Provide the (X, Y) coordinate of the cell's center where the given text is located.  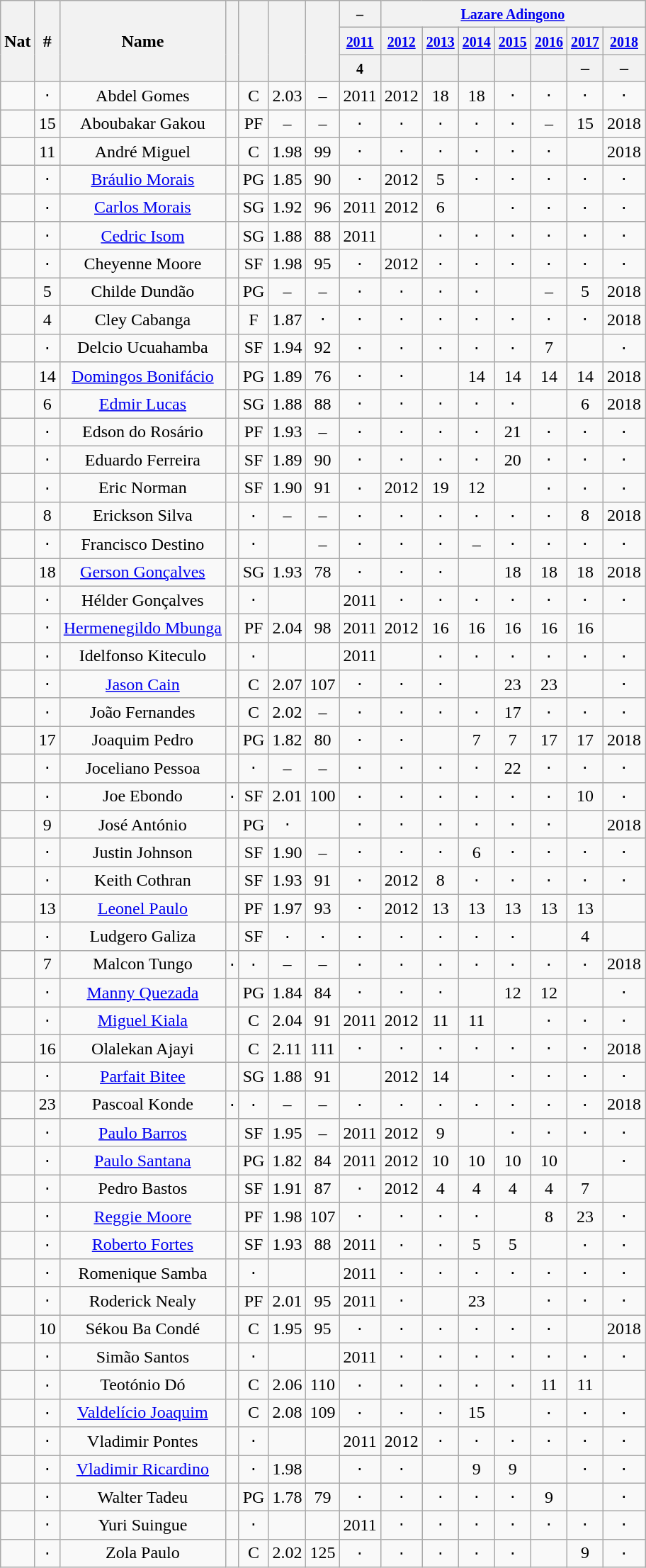
Justin Johnson (142, 852)
José António (142, 825)
2013 (441, 41)
96 (323, 208)
Bráulio Morais (142, 180)
Olalekan Ajayi (142, 1049)
1.78 (288, 1497)
Leonel Paulo (142, 908)
Domingos Bonifácio (142, 376)
2.06 (288, 1385)
111 (323, 1049)
Parfait Bitee (142, 1077)
Edmir Lucas (142, 404)
Teotónio Dó (142, 1385)
Eduardo Ferreira (142, 460)
Joe Ebondo (142, 796)
Reggie Moore (142, 1217)
2.11 (288, 1049)
Erickson Silva (142, 516)
Roberto Fortes (142, 1245)
1.92 (288, 208)
19 (441, 488)
1.97 (288, 908)
2014 (476, 41)
Paulo Santana (142, 1161)
Pascoal Konde (142, 1105)
Delcio Ucuahamba (142, 348)
Cheyenne Moore (142, 264)
93 (323, 908)
Roderick Nealy (142, 1301)
Edson do Rosário (142, 432)
1.94 (288, 348)
20 (513, 460)
Valdelício Joaquim (142, 1413)
110 (323, 1385)
100 (323, 796)
Paulo Barros (142, 1133)
João Fernandes (142, 712)
80 (323, 740)
79 (323, 1497)
Nat (18, 41)
Hélder Gonçalves (142, 600)
Pedro Bastos (142, 1189)
1.91 (288, 1189)
Simão Santos (142, 1357)
99 (323, 152)
Cley Cabanga (142, 320)
Aboubakar Gakou (142, 123)
Lazare Adingono (513, 14)
Hermenegildo Mbunga (142, 628)
Cedric Isom (142, 236)
78 (323, 573)
Idelfonso Kiteculo (142, 656)
Walter Tadeu (142, 1497)
125 (323, 1553)
92 (323, 348)
Joceliano Pessoa (142, 768)
Gerson Gonçalves (142, 573)
Vladimir Pontes (142, 1441)
22 (513, 768)
F (254, 320)
2017 (585, 41)
98 (323, 628)
87 (323, 1189)
Romenique Samba (142, 1273)
2015 (513, 41)
Ludgero Galiza (142, 937)
Zola Paulo (142, 1553)
Joaquim Pedro (142, 740)
# (47, 41)
2.03 (288, 96)
Yuri Suingue (142, 1525)
2.07 (288, 684)
André Miguel (142, 152)
Childe Dundão (142, 292)
1.85 (288, 180)
Vladimir Ricardino (142, 1470)
2016 (548, 41)
21 (513, 432)
Manny Quezada (142, 993)
Francisco Destino (142, 544)
Malcon Tungo (142, 964)
1.84 (288, 993)
Abdel Gomes (142, 96)
Sékou Ba Condé (142, 1329)
Name (142, 41)
Carlos Morais (142, 208)
Miguel Kiala (142, 1020)
Keith Cothran (142, 881)
1.87 (288, 320)
Eric Norman (142, 488)
Jason Cain (142, 684)
76 (323, 376)
109 (323, 1413)
2.08 (288, 1413)
